Capture the cell that displays the provided text and extract its (x, y) central coordinate. 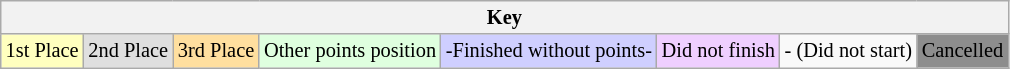
-Finished without points- (549, 51)
Key (504, 17)
3rd Place (216, 51)
2nd Place (128, 51)
- (Did not start) (848, 51)
Did not finish (718, 51)
Cancelled (962, 51)
Other points position (350, 51)
1st Place (42, 51)
